Return the (x, y) coordinate for the center point of the cell that contains the specified text.  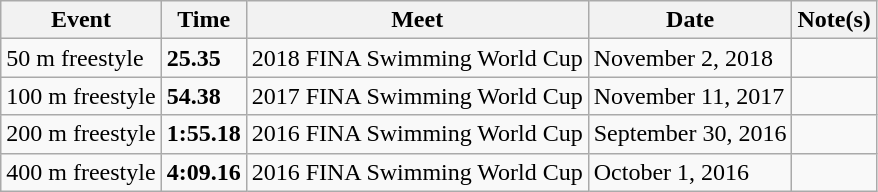
25.35 (204, 58)
Time (204, 20)
2017 FINA Swimming World Cup (417, 96)
2018 FINA Swimming World Cup (417, 58)
1:55.18 (204, 134)
September 30, 2016 (690, 134)
4:09.16 (204, 172)
400 m freestyle (81, 172)
200 m freestyle (81, 134)
Note(s) (834, 20)
November 2, 2018 (690, 58)
Date (690, 20)
November 11, 2017 (690, 96)
54.38 (204, 96)
October 1, 2016 (690, 172)
Meet (417, 20)
100 m freestyle (81, 96)
Event (81, 20)
50 m freestyle (81, 58)
